Determine the (X, Y) coordinate at the center of the cell enclosing the given text.  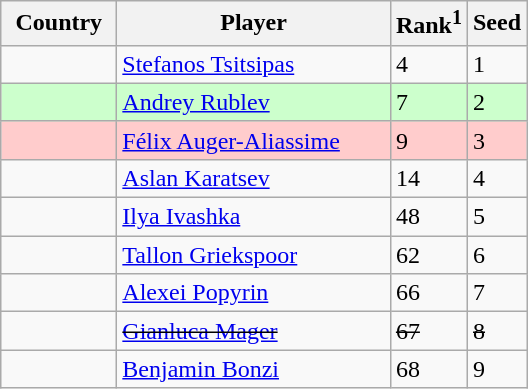
Seed (496, 24)
14 (428, 178)
68 (428, 369)
66 (428, 293)
Country (59, 24)
Benjamin Bonzi (254, 369)
2 (496, 102)
Player (254, 24)
Félix Auger-Aliassime (254, 140)
Stefanos Tsitsipas (254, 64)
Andrey Rublev (254, 102)
62 (428, 255)
8 (496, 331)
Tallon Griekspoor (254, 255)
Aslan Karatsev (254, 178)
Alexei Popyrin (254, 293)
1 (496, 64)
67 (428, 331)
3 (496, 140)
Ilya Ivashka (254, 217)
6 (496, 255)
Gianluca Mager (254, 331)
Rank1 (428, 24)
48 (428, 217)
5 (496, 217)
